Scan for the cell matching the given text and deliver its [X, Y] coordinate at center. 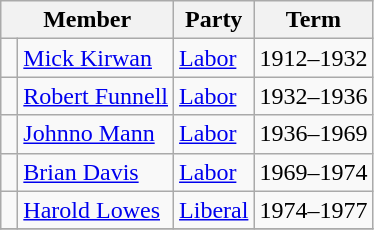
Member [88, 20]
1932–1936 [314, 96]
1974–1977 [314, 210]
Harold Lowes [96, 210]
1912–1932 [314, 58]
Term [314, 20]
1936–1969 [314, 134]
Liberal [214, 210]
Party [214, 20]
Brian Davis [96, 172]
Robert Funnell [96, 96]
Johnno Mann [96, 134]
1969–1974 [314, 172]
Mick Kirwan [96, 58]
